Identify which cell holds the provided text, then report its (x, y) central coordinate. 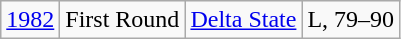
Delta State (244, 20)
First Round (122, 20)
1982 (30, 20)
L, 79–90 (351, 20)
